Return the (X, Y) coordinate for the center point of the cell that contains the specified text.  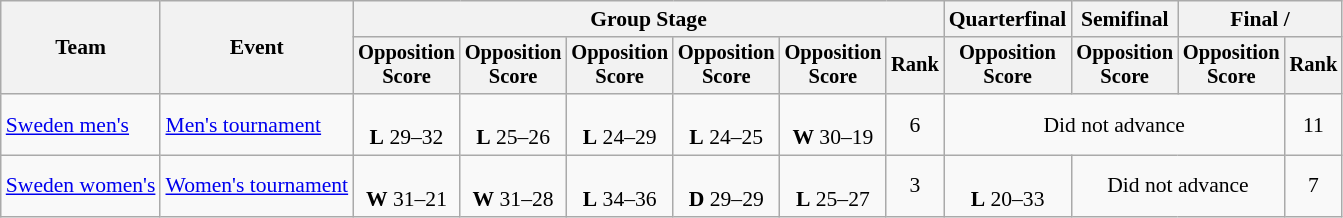
Final / (1260, 19)
W 31–21 (406, 186)
Group Stage (648, 19)
L 24–29 (620, 124)
W 30–19 (834, 124)
Women's tournament (256, 186)
L 29–32 (406, 124)
L 24–25 (726, 124)
Team (81, 48)
11 (1314, 124)
Sweden women's (81, 186)
L 34–36 (620, 186)
L 25–26 (514, 124)
Quarterfinal (1008, 19)
D 29–29 (726, 186)
L 20–33 (1008, 186)
W 31–28 (514, 186)
Men's tournament (256, 124)
Semifinal (1124, 19)
6 (915, 124)
Event (256, 48)
3 (915, 186)
7 (1314, 186)
L 25–27 (834, 186)
Sweden men's (81, 124)
